From the cell containing the given text, extract its center point as (x, y) coordinate. 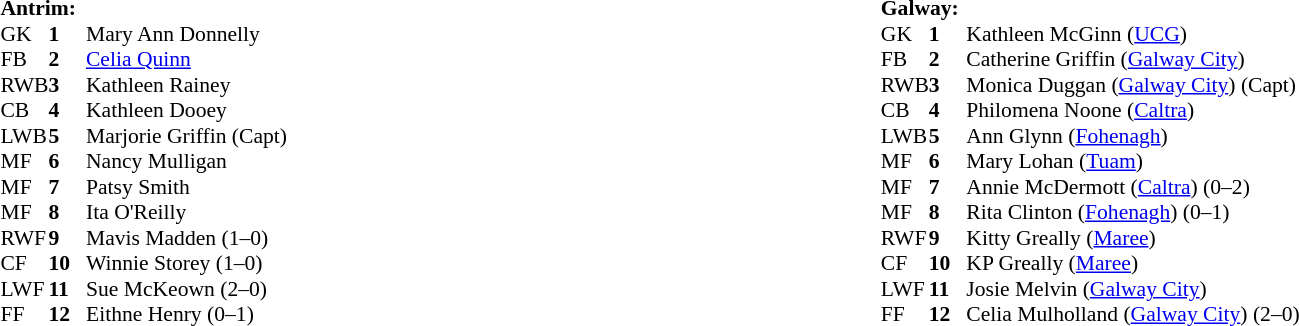
Kitty Greally (Maree) (1132, 238)
Ann Glynn (Fohenagh) (1132, 136)
Monica Duggan (Galway City) (Capt) (1132, 85)
Philomena Noone (Caltra) (1132, 111)
Winnie Storey (1–0) (186, 263)
Kathleen Dooey (186, 111)
Sue McKeown (2–0) (186, 289)
Rita Clinton (Fohenagh) (0–1) (1132, 213)
Mavis Madden (1–0) (186, 238)
Mary Lohan (Tuam) (1132, 161)
Catherine Griffin (Galway City) (1132, 59)
Celia Quinn (186, 59)
Patsy Smith (186, 187)
Josie Melvin (Galway City) (1132, 289)
Mary Ann Donnelly (186, 34)
Kathleen McGinn (UCG) (1132, 34)
Nancy Mulligan (186, 161)
KP Greally (Maree) (1132, 263)
Annie McDermott (Caltra) (0–2) (1132, 187)
Kathleen Rainey (186, 85)
Ita O'Reilly (186, 213)
Marjorie Griffin (Capt) (186, 136)
